Return the (X, Y) coordinate for the center point of the cell that contains the specified text.  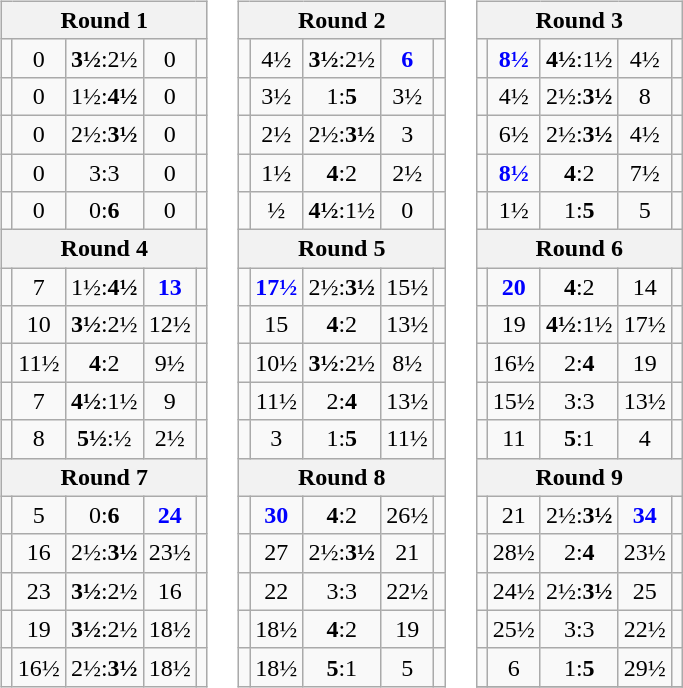
27 (276, 553)
23 (38, 591)
4 (644, 439)
28½ (514, 553)
20 (514, 287)
26½ (408, 515)
Round 2 (342, 20)
6½ (514, 134)
Round 8 (342, 477)
9½ (170, 363)
10½ (276, 363)
11 (514, 439)
Round 1 (104, 20)
½ (276, 211)
34 (644, 515)
Round 7 (104, 477)
Round 5 (342, 249)
13 (170, 287)
Round 3 (579, 20)
12½ (170, 325)
30 (276, 515)
25½ (514, 629)
Round 9 (579, 477)
Round 4 (104, 249)
5½:½ (104, 439)
25 (644, 591)
10 (38, 325)
24½ (514, 591)
29½ (644, 667)
22 (276, 591)
14 (644, 287)
Round 6 (579, 249)
7½ (644, 173)
9 (170, 401)
15 (276, 325)
24 (170, 515)
